Return the [x, y] coordinate for the center point of the cell that contains the specified text.  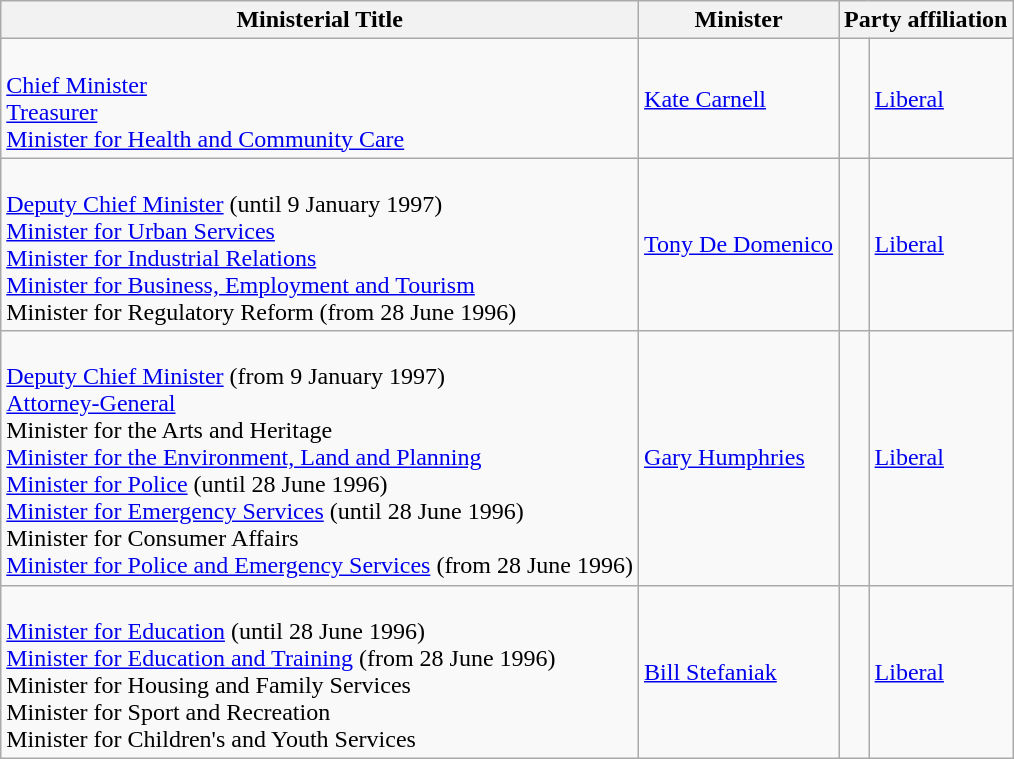
Minister [739, 20]
Tony De Domenico [739, 244]
Gary Humphries [739, 458]
Ministerial Title [320, 20]
Party affiliation [926, 20]
Chief Minister Treasurer Minister for Health and Community Care [320, 98]
Bill Stefaniak [739, 672]
Kate Carnell [739, 98]
